For the text-containing cell, return its midpoint in [X, Y] coordinate format. 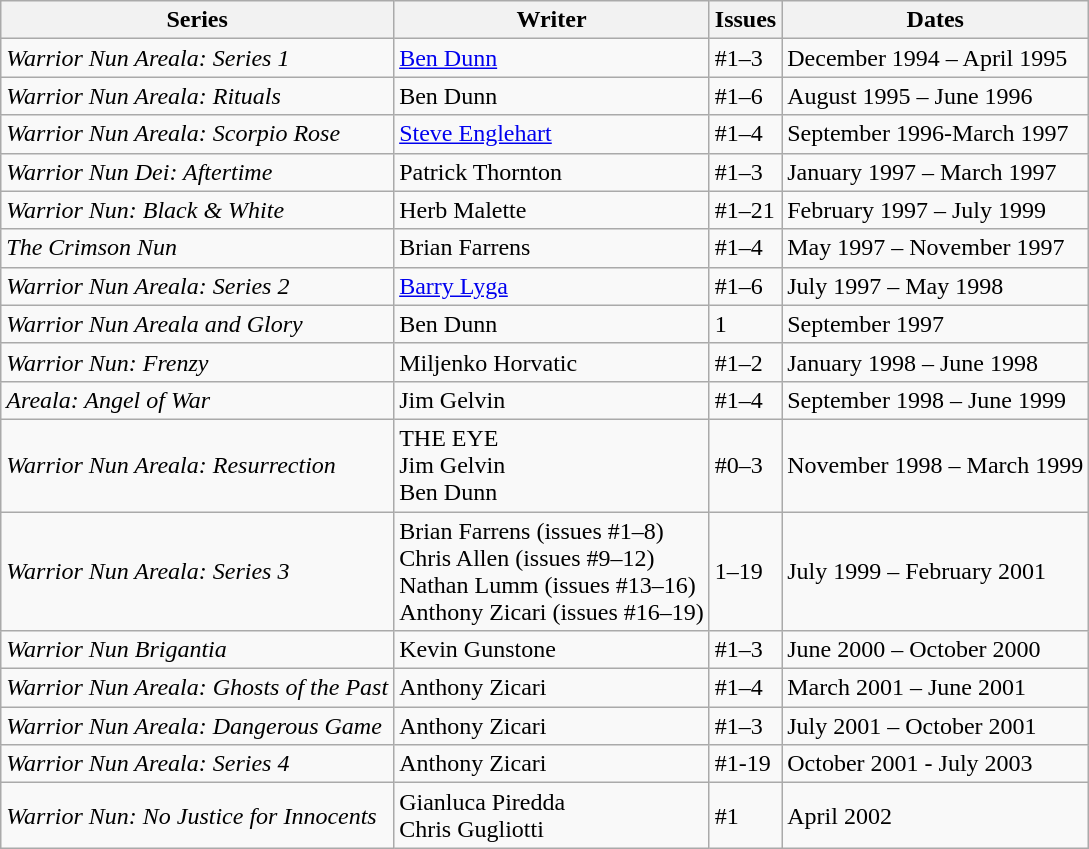
September 1998 – June 1999 [936, 400]
Barry Lyga [552, 286]
September 1996-March 1997 [936, 134]
June 2000 – October 2000 [936, 650]
Miljenko Horvatic [552, 362]
Warrior Nun Areala: Rituals [198, 96]
THE EYEJim GelvinBen Dunn [552, 465]
Dates [936, 20]
Areala: Angel of War [198, 400]
Writer [552, 20]
1–19 [745, 572]
March 2001 – June 2001 [936, 688]
Warrior Nun Areala: Scorpio Rose [198, 134]
January 1997 – March 1997 [936, 172]
Warrior Nun Areala: Series 1 [198, 58]
October 2001 - July 2003 [936, 764]
Warrior Nun: No Justice for Innocents [198, 816]
Brian Farrens [552, 248]
The Crimson Nun [198, 248]
Warrior Nun Areala: Ghosts of the Past [198, 688]
Warrior Nun Areala and Glory [198, 324]
November 1998 – March 1999 [936, 465]
Warrior Nun Areala: Resurrection [198, 465]
July 1997 – May 1998 [936, 286]
#1 [745, 816]
May 1997 – November 1997 [936, 248]
Warrior Nun Dei: Aftertime [198, 172]
Warrior Nun: Black & White [198, 210]
Gianluca PireddaChris Gugliotti [552, 816]
#1-19 [745, 764]
April 2002 [936, 816]
Issues [745, 20]
Warrior Nun Areala: Dangerous Game [198, 726]
#1–2 [745, 362]
Warrior Nun Brigantia [198, 650]
Warrior Nun Areala: Series 3 [198, 572]
Patrick Thornton [552, 172]
August 1995 – June 1996 [936, 96]
Kevin Gunstone [552, 650]
#1–21 [745, 210]
July 1999 – February 2001 [936, 572]
Warrior Nun Areala: Series 2 [198, 286]
Series [198, 20]
#0–3 [745, 465]
January 1998 – June 1998 [936, 362]
July 2001 – October 2001 [936, 726]
Warrior Nun: Frenzy [198, 362]
December 1994 – April 1995 [936, 58]
September 1997 [936, 324]
Herb Malette [552, 210]
Brian Farrens (issues #1–8)Chris Allen (issues #9–12)Nathan Lumm (issues #13–16)Anthony Zicari (issues #16–19) [552, 572]
1 [745, 324]
Steve Englehart [552, 134]
February 1997 – July 1999 [936, 210]
Jim Gelvin [552, 400]
Warrior Nun Areala: Series 4 [198, 764]
